Detect which cell encompasses the target text, then output its (X, Y) center coordinate. 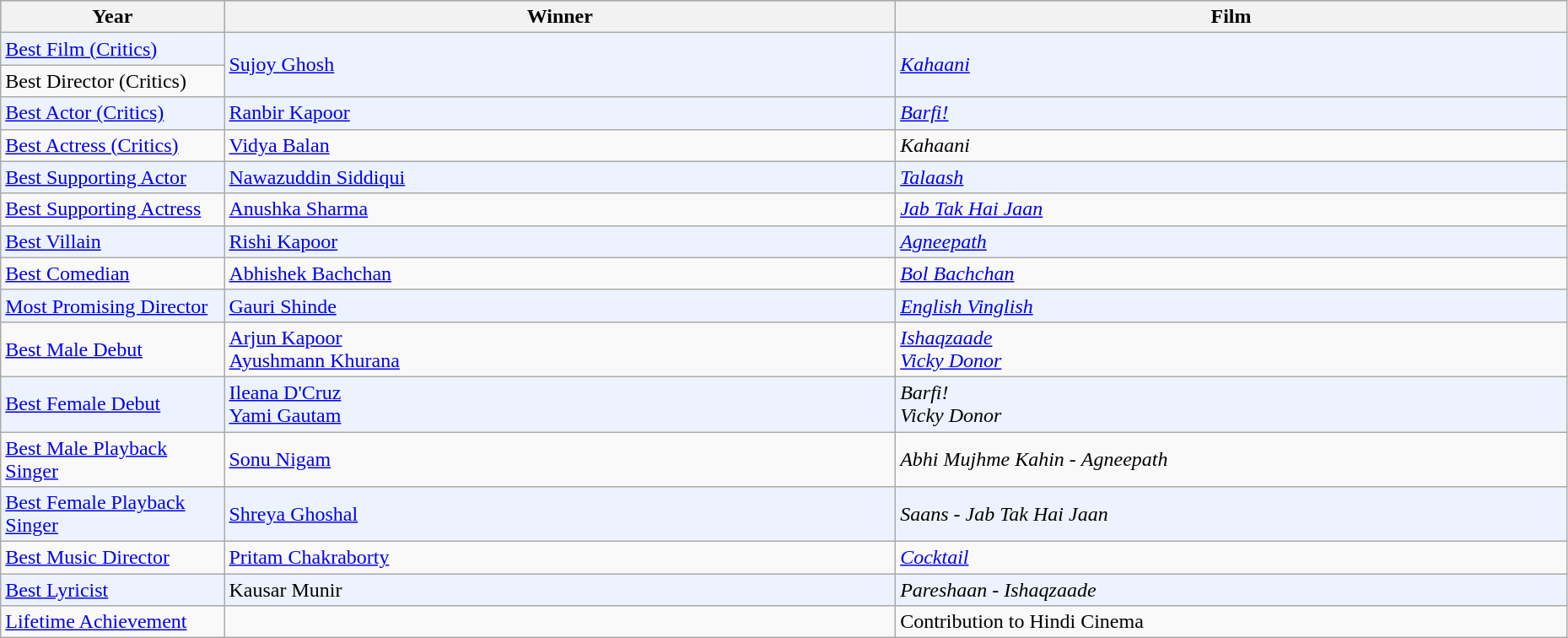
English Vinglish (1231, 305)
Best Male Debut (113, 349)
Gauri Shinde (560, 305)
Ranbir Kapoor (560, 113)
Shreya Ghoshal (560, 515)
Best Male Playback Singer (113, 459)
Saans - Jab Tak Hai Jaan (1231, 515)
Best Lyricist (113, 590)
Abhishek Bachchan (560, 273)
Bol Bachchan (1231, 273)
Year (113, 17)
Sujoy Ghosh (560, 65)
Cocktail (1231, 558)
Vidya Balan (560, 145)
Agneepath (1231, 241)
Sonu Nigam (560, 459)
Talaash (1231, 177)
Pareshaan - Ishaqzaade (1231, 590)
IshaqzaadeVicky Donor (1231, 349)
Lifetime Achievement (113, 622)
Best Female Debut (113, 403)
Winner (560, 17)
Best Actor (Critics) (113, 113)
Kausar Munir (560, 590)
Contribution to Hindi Cinema (1231, 622)
Nawazuddin Siddiqui (560, 177)
Best Villain (113, 241)
Best Supporting Actress (113, 209)
Jab Tak Hai Jaan (1231, 209)
Best Comedian (113, 273)
Film (1231, 17)
Barfi! (1231, 113)
Barfi!Vicky Donor (1231, 403)
Rishi Kapoor (560, 241)
Most Promising Director (113, 305)
Best Film (Critics) (113, 49)
Anushka Sharma (560, 209)
Best Actress (Critics) (113, 145)
Best Director (Critics) (113, 81)
Best Female Playback Singer (113, 515)
Best Supporting Actor (113, 177)
Ileana D'CruzYami Gautam (560, 403)
Abhi Mujhme Kahin - Agneepath (1231, 459)
Arjun KapoorAyushmann Khurana (560, 349)
Best Music Director (113, 558)
Pritam Chakraborty (560, 558)
